Identify which cell holds the provided text, then report its [x, y] central coordinate. 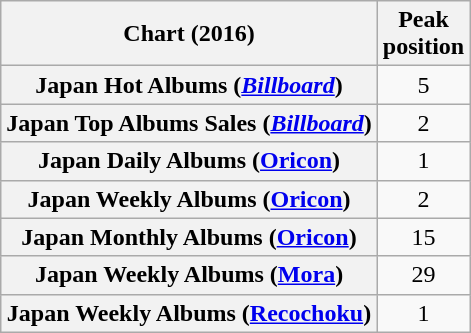
Japan Weekly Albums (Oricon) [190, 199]
Japan Hot Albums (Billboard) [190, 85]
Chart (2016) [190, 34]
Japan Weekly Albums (Recochoku) [190, 313]
Japan Top Albums Sales (Billboard) [190, 123]
29 [423, 275]
Japan Daily Albums (Oricon) [190, 161]
Peakposition [423, 34]
15 [423, 237]
Japan Monthly Albums (Oricon) [190, 237]
5 [423, 85]
Japan Weekly Albums (Mora) [190, 275]
